Extract the (x, y) coordinate from the center of the cell holding the provided text.  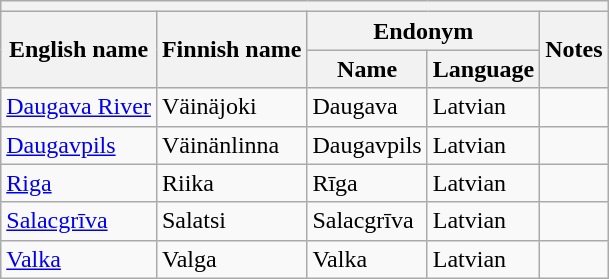
Notes (574, 50)
Language (483, 69)
Salatsi (231, 221)
English name (79, 50)
Väinäjoki (231, 107)
Riga (79, 183)
Riika (231, 183)
Finnish name (231, 50)
Name (367, 69)
Väinänlinna (231, 145)
Daugava River (79, 107)
Rīga (367, 183)
Valga (231, 259)
Endonym (424, 31)
Daugava (367, 107)
